Pinpoint the cell where the given text exists, returning its [X, Y] midpoint coordinate. 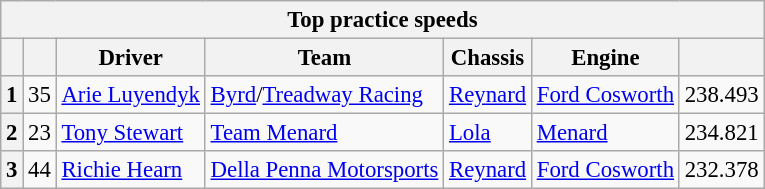
Team [324, 58]
Byrd/Treadway Racing [324, 95]
Chassis [488, 58]
Team Menard [324, 133]
238.493 [722, 95]
1 [12, 95]
232.378 [722, 170]
2 [12, 133]
234.821 [722, 133]
Driver [130, 58]
35 [40, 95]
Richie Hearn [130, 170]
23 [40, 133]
Tony Stewart [130, 133]
3 [12, 170]
44 [40, 170]
Lola [488, 133]
Della Penna Motorsports [324, 170]
Menard [605, 133]
Arie Luyendyk [130, 95]
Top practice speeds [382, 20]
Engine [605, 58]
